Search for the cell housing the specified text and yield its [X, Y] center coordinate. 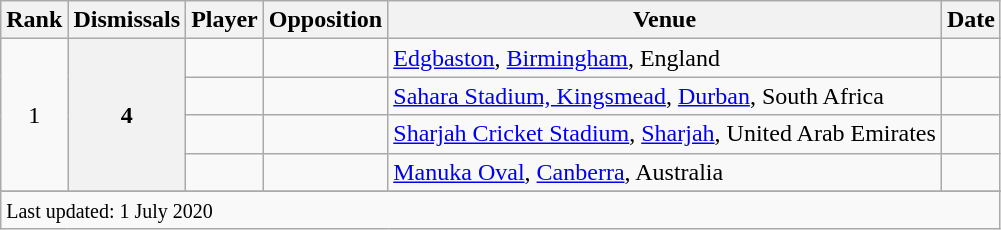
Date [970, 20]
Venue [665, 20]
Edgbaston, Birmingham, England [665, 58]
Manuka Oval, Canberra, Australia [665, 172]
Dismissals [127, 20]
Player [225, 20]
1 [34, 115]
Last updated: 1 July 2020 [501, 210]
Sharjah Cricket Stadium, Sharjah, United Arab Emirates [665, 134]
4 [127, 115]
Sahara Stadium, Kingsmead, Durban, South Africa [665, 96]
Opposition [325, 20]
Rank [34, 20]
